Output the [X, Y] coordinate of the center of the cell containing the given text.  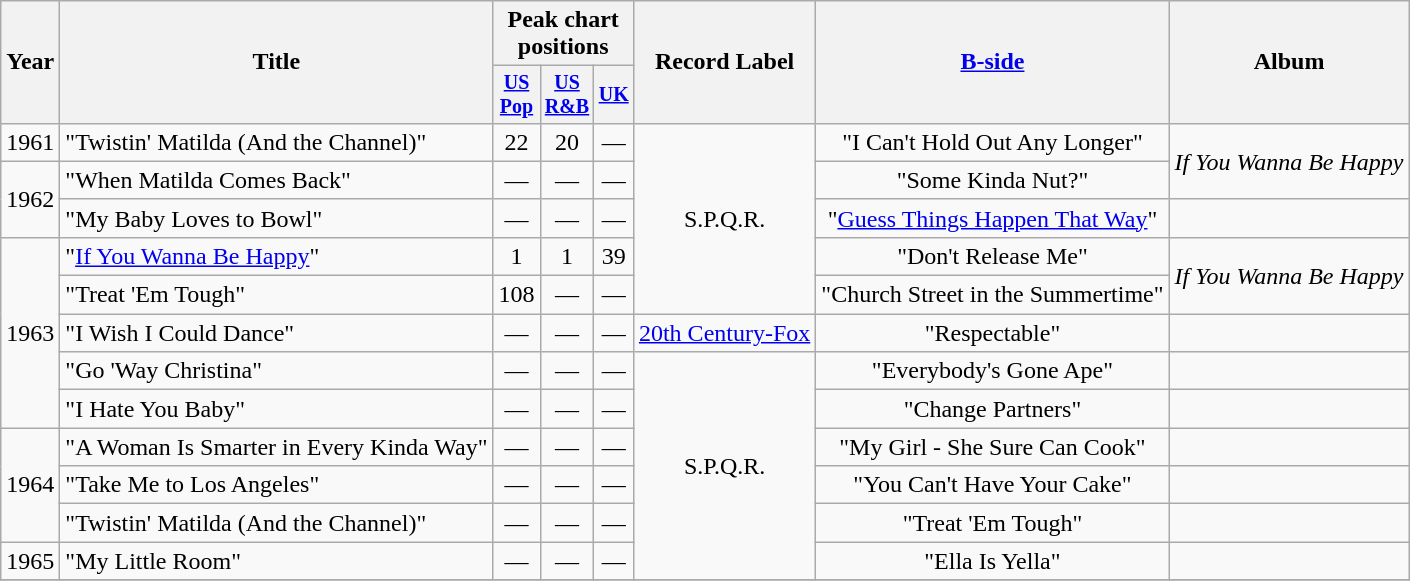
"Church Street in the Summertime" [992, 295]
"When Matilda Comes Back" [276, 180]
1961 [30, 142]
"My Baby Loves to Bowl" [276, 218]
"Ella Is Yella" [992, 561]
"I Can't Hold Out Any Longer" [992, 142]
"Go 'Way Christina" [276, 371]
"You Can't Have Your Cake" [992, 485]
39 [614, 256]
"I Wish I Could Dance" [276, 333]
"If You Wanna Be Happy" [276, 256]
USR&B [567, 94]
"Everybody's Gone Ape" [992, 371]
20th Century-Fox [724, 333]
B-side [992, 62]
"My Girl - She Sure Can Cook" [992, 447]
"Take Me to Los Angeles" [276, 485]
"My Little Room" [276, 561]
"Some Kinda Nut?" [992, 180]
"Respectable" [992, 333]
"Guess Things Happen That Way" [992, 218]
20 [567, 142]
"A Woman Is Smarter in Every Kinda Way" [276, 447]
1964 [30, 485]
1965 [30, 561]
Album [1289, 62]
"Change Partners" [992, 409]
UK [614, 94]
Title [276, 62]
22 [516, 142]
1962 [30, 199]
108 [516, 295]
Record Label [724, 62]
1963 [30, 332]
"Don't Release Me" [992, 256]
Peak chartpositions [563, 34]
"I Hate You Baby" [276, 409]
Year [30, 62]
USPop [516, 94]
